Scan for the cell matching the given text and deliver its (X, Y) coordinate at center. 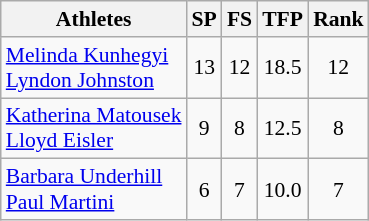
9 (204, 128)
Rank (338, 19)
FS (240, 19)
SP (204, 19)
Barbara UnderhillPaul Martini (94, 190)
12.5 (282, 128)
18.5 (282, 68)
TFP (282, 19)
13 (204, 68)
10.0 (282, 190)
Athletes (94, 19)
Katherina MatousekLloyd Eisler (94, 128)
Melinda KunhegyiLyndon Johnston (94, 68)
6 (204, 190)
